Pinpoint the cell where the given text exists, returning its (x, y) midpoint coordinate. 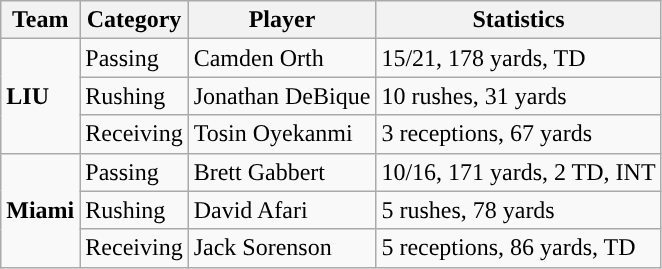
Tosin Oyekanmi (282, 134)
Player (282, 20)
Category (134, 20)
10 rushes, 31 yards (518, 96)
David Afari (282, 210)
5 rushes, 78 yards (518, 210)
5 receptions, 86 yards, TD (518, 248)
Camden Orth (282, 58)
3 receptions, 67 yards (518, 134)
Team (40, 20)
Brett Gabbert (282, 172)
Miami (40, 210)
10/16, 171 yards, 2 TD, INT (518, 172)
Jack Sorenson (282, 248)
Jonathan DeBique (282, 96)
Statistics (518, 20)
LIU (40, 96)
15/21, 178 yards, TD (518, 58)
